For the text-containing cell, return its midpoint in [x, y] coordinate format. 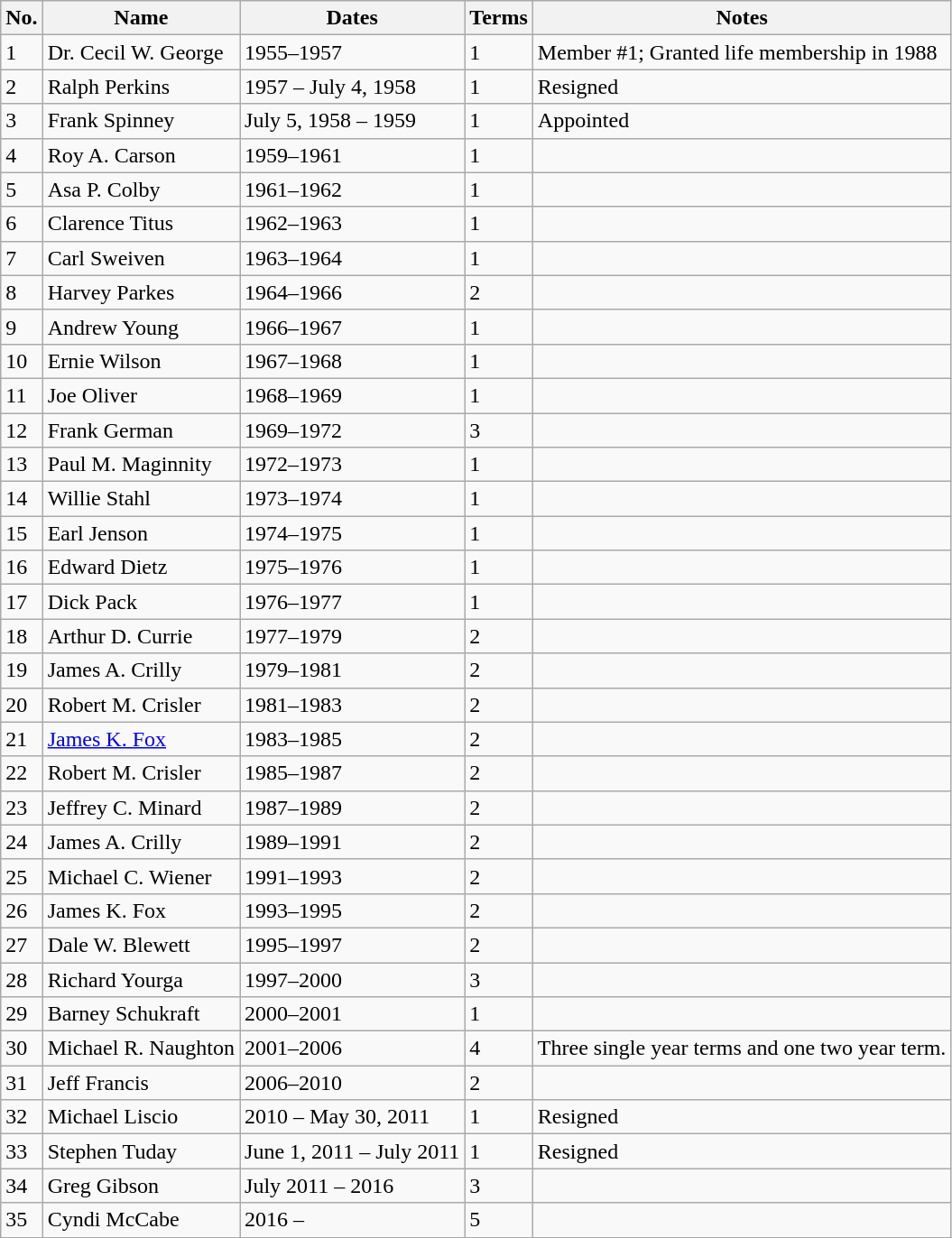
July 5, 1958 – 1959 [352, 121]
1972–1973 [352, 465]
Harvey Parkes [141, 292]
Frank Spinney [141, 121]
1977–1979 [352, 636]
21 [22, 739]
Andrew Young [141, 327]
1985–1987 [352, 773]
July 2011 – 2016 [352, 1186]
1979–1981 [352, 670]
1961–1962 [352, 189]
1987–1989 [352, 808]
Barney Schukraft [141, 1014]
Carl Sweiven [141, 258]
32 [22, 1117]
1968–1969 [352, 395]
28 [22, 979]
14 [22, 499]
2000–2001 [352, 1014]
27 [22, 945]
1955–1957 [352, 52]
1975–1976 [352, 568]
Richard Yourga [141, 979]
Dr. Cecil W. George [141, 52]
34 [22, 1186]
Dates [352, 18]
Earl Jenson [141, 533]
1973–1974 [352, 499]
Willie Stahl [141, 499]
Three single year terms and one two year term. [742, 1049]
1981–1983 [352, 705]
8 [22, 292]
Jeff Francis [141, 1083]
Roy A. Carson [141, 155]
1963–1964 [352, 258]
22 [22, 773]
Dick Pack [141, 602]
Stephen Tuday [141, 1151]
19 [22, 670]
13 [22, 465]
20 [22, 705]
2010 – May 30, 2011 [352, 1117]
Clarence Titus [141, 224]
1959–1961 [352, 155]
Dale W. Blewett [141, 945]
17 [22, 602]
Asa P. Colby [141, 189]
June 1, 2011 – July 2011 [352, 1151]
15 [22, 533]
33 [22, 1151]
1957 – July 4, 1958 [352, 87]
18 [22, 636]
Greg Gibson [141, 1186]
12 [22, 430]
1969–1972 [352, 430]
Name [141, 18]
Notes [742, 18]
29 [22, 1014]
31 [22, 1083]
Frank German [141, 430]
Michael Liscio [141, 1117]
1967–1968 [352, 361]
Cyndi McCabe [141, 1220]
25 [22, 876]
Edward Dietz [141, 568]
1976–1977 [352, 602]
2001–2006 [352, 1049]
Ernie Wilson [141, 361]
26 [22, 910]
Appointed [742, 121]
Michael C. Wiener [141, 876]
Paul M. Maginnity [141, 465]
35 [22, 1220]
Arthur D. Currie [141, 636]
1995–1997 [352, 945]
1997–2000 [352, 979]
9 [22, 327]
Member #1; Granted life membership in 1988 [742, 52]
16 [22, 568]
No. [22, 18]
24 [22, 842]
Ralph Perkins [141, 87]
Terms [499, 18]
Jeffrey C. Minard [141, 808]
1966–1967 [352, 327]
1964–1966 [352, 292]
10 [22, 361]
Joe Oliver [141, 395]
7 [22, 258]
2006–2010 [352, 1083]
2016 – [352, 1220]
1974–1975 [352, 533]
1991–1993 [352, 876]
1962–1963 [352, 224]
1983–1985 [352, 739]
6 [22, 224]
1989–1991 [352, 842]
23 [22, 808]
1993–1995 [352, 910]
11 [22, 395]
Michael R. Naughton [141, 1049]
30 [22, 1049]
